Return (x, y) of the center of cell containing provided text 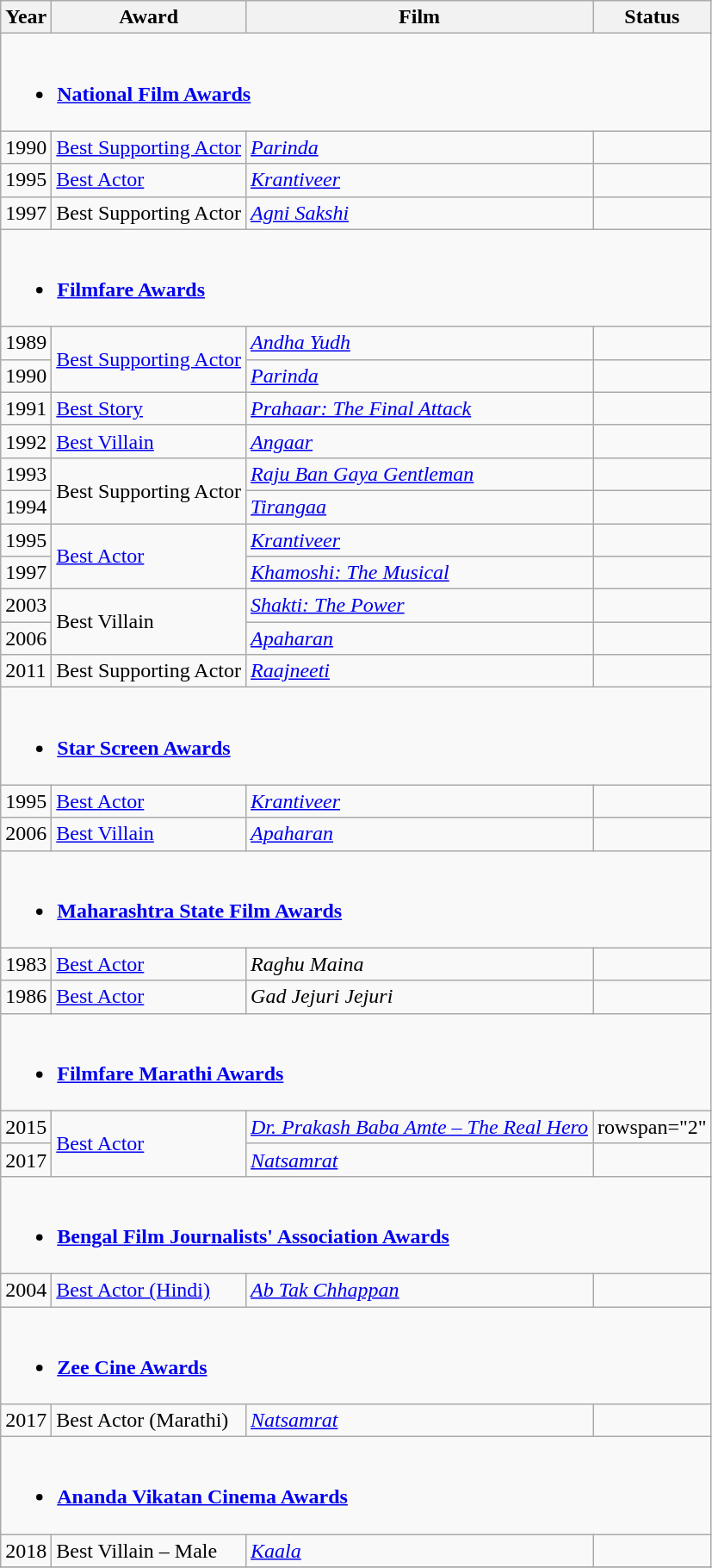
Gad Jejuri Jejuri (420, 997)
2018 (26, 1551)
Best Actor (Hindi) (149, 1290)
rowspan="2" (653, 1127)
Agni Sakshi (420, 213)
Award (149, 17)
Year (26, 17)
Film (420, 17)
Bengal Film Journalists' Association Awards (356, 1225)
1993 (26, 474)
Filmfare Awards (356, 277)
2015 (26, 1127)
1986 (26, 997)
Kaala (420, 1551)
Dr. Prakash Baba Amte – The Real Hero (420, 1127)
1992 (26, 441)
Best Actor (Marathi) (149, 1421)
Khamoshi: The Musical (420, 573)
Filmfare Marathi Awards (356, 1061)
Shakti: The Power (420, 606)
Tirangaa (420, 507)
Ananda Vikatan Cinema Awards (356, 1485)
Andha Yudh (420, 343)
2004 (26, 1290)
Maharashtra State Film Awards (356, 899)
2003 (26, 606)
Prahaar: The Final Attack (420, 408)
National Film Awards (356, 83)
Raghu Maina (420, 964)
1983 (26, 964)
Status (653, 17)
Best Villain – Male (149, 1551)
1989 (26, 343)
Raju Ban Gaya Gentleman (420, 474)
Zee Cine Awards (356, 1354)
1991 (26, 408)
Best Story (149, 408)
1994 (26, 507)
Ab Tak Chhappan (420, 1290)
Raajneeti (420, 671)
Star Screen Awards (356, 736)
Angaar (420, 441)
2011 (26, 671)
